Output the (x, y) coordinate of the center of the cell containing the given text.  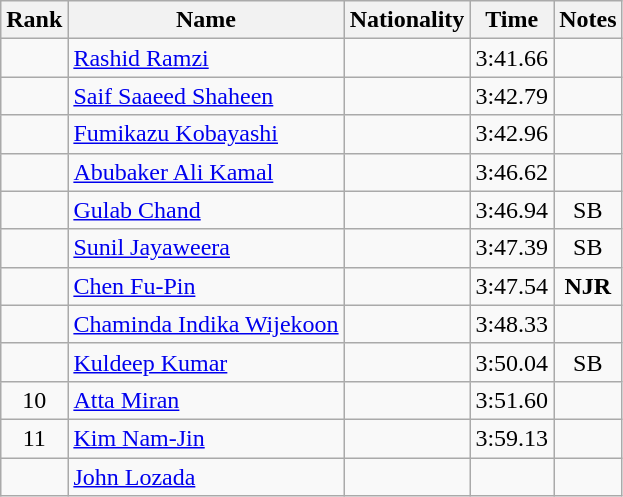
3:42.79 (512, 96)
3:42.96 (512, 134)
3:47.54 (512, 286)
Notes (588, 20)
Abubaker Ali Kamal (206, 172)
11 (34, 438)
John Lozada (206, 477)
Nationality (407, 20)
Rank (34, 20)
Rashid Ramzi (206, 58)
Sunil Jayaweera (206, 248)
3:41.66 (512, 58)
Name (206, 20)
Saif Saaeed Shaheen (206, 96)
NJR (588, 286)
Atta Miran (206, 400)
Kuldeep Kumar (206, 362)
Time (512, 20)
3:46.62 (512, 172)
3:59.13 (512, 438)
3:46.94 (512, 210)
3:47.39 (512, 248)
10 (34, 400)
Chen Fu-Pin (206, 286)
Fumikazu Kobayashi (206, 134)
3:51.60 (512, 400)
3:48.33 (512, 324)
3:50.04 (512, 362)
Gulab Chand (206, 210)
Chaminda Indika Wijekoon (206, 324)
Kim Nam-Jin (206, 438)
